Output the (x, y) coordinate of the center of the cell containing the given text.  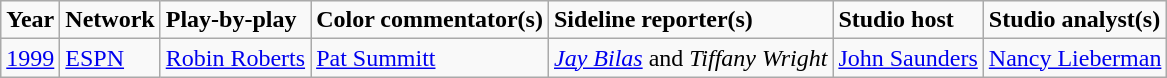
Nancy Lieberman (1075, 58)
Network (110, 20)
Robin Roberts (235, 58)
Play-by-play (235, 20)
John Saunders (908, 58)
Color commentator(s) (430, 20)
ESPN (110, 58)
Sideline reporter(s) (690, 20)
Year (30, 20)
1999 (30, 58)
Studio analyst(s) (1075, 20)
Jay Bilas and Tiffany Wright (690, 58)
Studio host (908, 20)
Pat Summitt (430, 58)
